From the cell containing the given text, extract its center point as (x, y) coordinate. 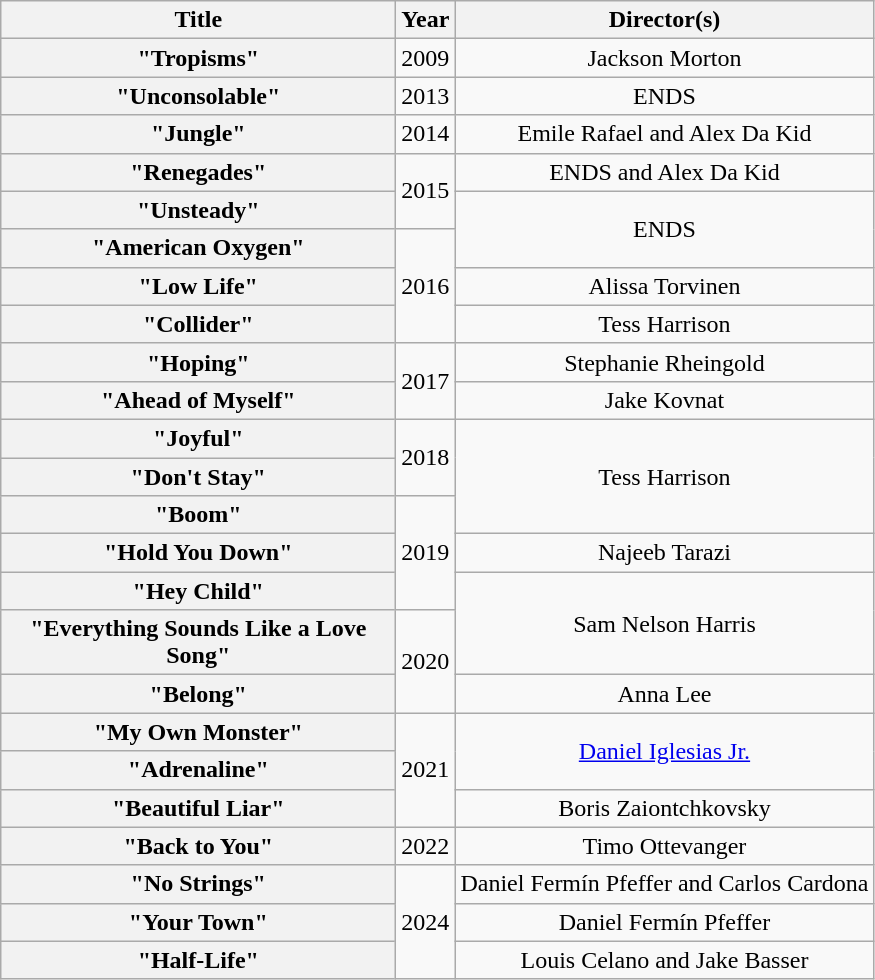
Year (426, 20)
"Hey Child" (198, 591)
"Tropisms" (198, 58)
2022 (426, 846)
Daniel Fermín Pfeffer (664, 922)
"Renegades" (198, 172)
Sam Nelson Harris (664, 624)
"Back to You" (198, 846)
2009 (426, 58)
"American Oxygen" (198, 248)
Title (198, 20)
"Joyful" (198, 438)
Louis Celano and Jake Basser (664, 960)
Daniel Fermín Pfeffer and Carlos Cardona (664, 884)
Alissa Torvinen (664, 286)
Director(s) (664, 20)
2017 (426, 381)
Boris Zaiontchkovsky (664, 808)
"Adrenaline" (198, 770)
2014 (426, 134)
"Ahead of Myself" (198, 400)
ENDS and Alex Da Kid (664, 172)
2024 (426, 922)
2018 (426, 457)
"Everything Sounds Like a Love Song" (198, 642)
"Boom" (198, 515)
Daniel Iglesias Jr. (664, 751)
"Beautiful Liar" (198, 808)
2013 (426, 96)
Timo Ottevanger (664, 846)
"Unsteady" (198, 210)
"My Own Monster" (198, 732)
"Jungle" (198, 134)
"Unconsolable" (198, 96)
2019 (426, 553)
Anna Lee (664, 694)
2020 (426, 662)
Najeeb Tarazi (664, 553)
"Low Life" (198, 286)
Emile Rafael and Alex Da Kid (664, 134)
2015 (426, 191)
Jackson Morton (664, 58)
2016 (426, 286)
"Belong" (198, 694)
Jake Kovnat (664, 400)
"Half-Life" (198, 960)
"Hoping" (198, 362)
2021 (426, 770)
Stephanie Rheingold (664, 362)
"Don't Stay" (198, 477)
"No Strings" (198, 884)
"Your Town" (198, 922)
"Hold You Down" (198, 553)
"Collider" (198, 324)
